Locate the cell with the specified text and output its [X, Y] center coordinate. 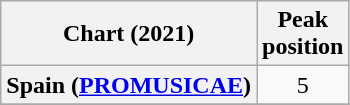
Spain (PROMUSICAE) [129, 85]
5 [303, 85]
Peakposition [303, 34]
Chart (2021) [129, 34]
